Return (X, Y) of the center of cell containing provided text 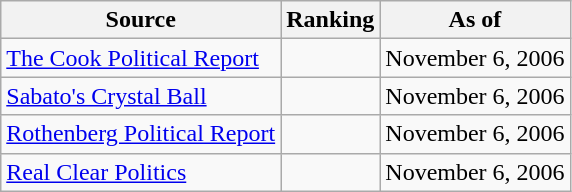
Source (141, 20)
Real Clear Politics (141, 172)
The Cook Political Report (141, 58)
Ranking (330, 20)
Sabato's Crystal Ball (141, 96)
As of (475, 20)
Rothenberg Political Report (141, 134)
